Search for the cell housing the specified text and yield its (x, y) center coordinate. 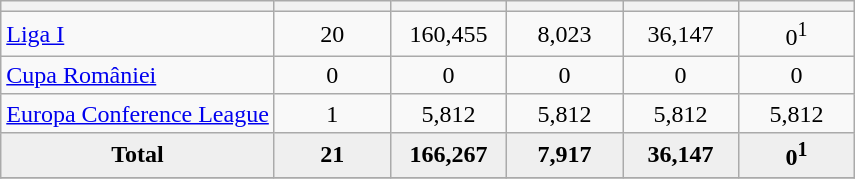
Total (138, 154)
20 (332, 34)
7,917 (564, 154)
8,023 (564, 34)
1 (332, 113)
160,455 (448, 34)
166,267 (448, 154)
21 (332, 154)
Cupa României (138, 75)
Liga I (138, 34)
Europa Conference League (138, 113)
